Output the (X, Y) coordinate of the center of the cell containing the given text.  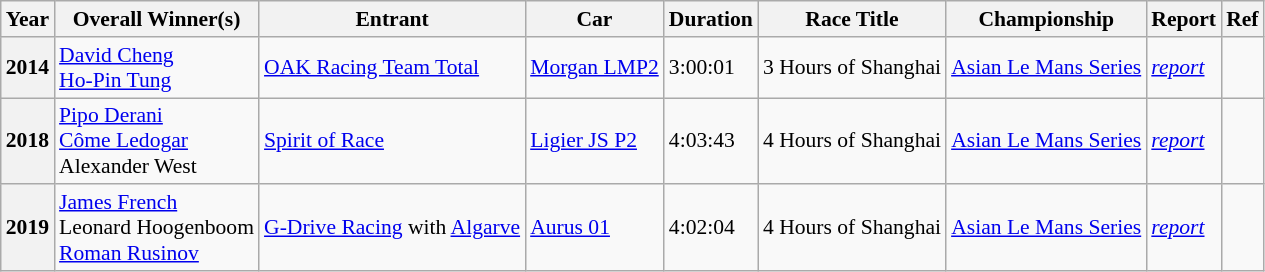
Year (28, 19)
Duration (711, 19)
3:00:01 (711, 68)
Car (594, 19)
Entrant (392, 19)
4:03:43 (711, 142)
4:02:04 (711, 228)
Pipo Derani Côme Ledogar Alexander West (156, 142)
2019 (28, 228)
James French Leonard Hoogenboom Roman Rusinov (156, 228)
Aurus 01 (594, 228)
3 Hours of Shanghai (852, 68)
2018 (28, 142)
Spirit of Race (392, 142)
Overall Winner(s) (156, 19)
OAK Racing Team Total (392, 68)
Report (1184, 19)
Race Title (852, 19)
David Cheng Ho-Pin Tung (156, 68)
Ligier JS P2 (594, 142)
Morgan LMP2 (594, 68)
G-Drive Racing with Algarve (392, 228)
Ref (1242, 19)
Championship (1046, 19)
2014 (28, 68)
